Scan for the cell matching the given text and deliver its (x, y) coordinate at center. 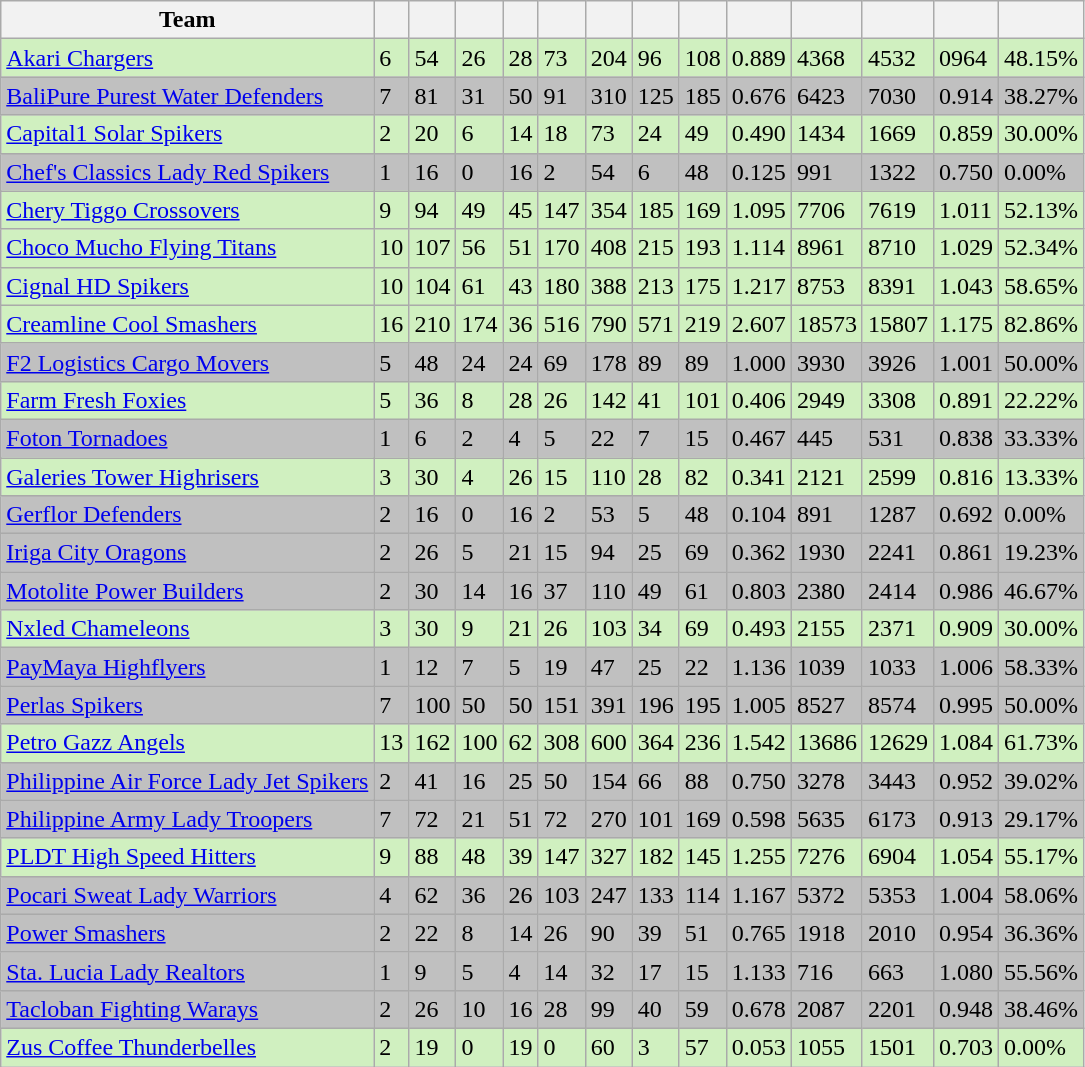
17 (656, 971)
45 (520, 210)
13.33% (1042, 477)
151 (562, 705)
3926 (898, 362)
2241 (898, 553)
3308 (898, 400)
195 (702, 705)
2380 (826, 591)
2121 (826, 477)
1.004 (966, 895)
0.467 (758, 438)
0.053 (758, 1047)
Power Smashers (188, 933)
1.006 (966, 667)
29.17% (1042, 819)
Creamline Cool Smashers (188, 324)
247 (608, 895)
0.362 (758, 553)
8527 (826, 705)
1039 (826, 667)
66 (656, 781)
61.73% (1042, 743)
1.011 (966, 210)
2599 (898, 477)
2371 (898, 629)
142 (608, 400)
663 (898, 971)
0.676 (758, 96)
0.816 (966, 477)
170 (562, 248)
0.909 (966, 629)
445 (826, 438)
0.678 (758, 1009)
37 (562, 591)
270 (608, 819)
22.22% (1042, 400)
0.859 (966, 134)
7276 (826, 857)
Chef's Classics Lady Red Spikers (188, 172)
1.080 (966, 971)
1055 (826, 1047)
145 (702, 857)
180 (562, 286)
213 (656, 286)
3443 (898, 781)
7706 (826, 210)
3278 (826, 781)
364 (656, 743)
31 (480, 96)
2010 (898, 933)
1.000 (758, 362)
18573 (826, 324)
18 (562, 134)
0.765 (758, 933)
82 (702, 477)
59 (702, 1009)
Farm Fresh Foxies (188, 400)
600 (608, 743)
6173 (898, 819)
204 (608, 58)
5372 (826, 895)
1.043 (966, 286)
236 (702, 743)
91 (562, 96)
0.952 (966, 781)
0.493 (758, 629)
0.703 (966, 1047)
58.33% (1042, 667)
38.27% (1042, 96)
47 (608, 667)
1669 (898, 134)
96 (656, 58)
790 (608, 324)
1.175 (966, 324)
1501 (898, 1047)
327 (608, 857)
81 (432, 96)
1.114 (758, 248)
4368 (826, 58)
1.084 (966, 743)
1033 (898, 667)
8710 (898, 248)
Nxled Chameleons (188, 629)
531 (898, 438)
13 (392, 743)
8391 (898, 286)
Pocari Sweat Lady Warriors (188, 895)
0.914 (966, 96)
0.125 (758, 172)
Capital1 Solar Spikers (188, 134)
7030 (898, 96)
60 (608, 1047)
388 (608, 286)
308 (562, 743)
13686 (826, 743)
1434 (826, 134)
193 (702, 248)
6423 (826, 96)
99 (608, 1009)
Sta. Lucia Lady Realtors (188, 971)
Iriga City Oragons (188, 553)
0.891 (966, 400)
1.136 (758, 667)
Zus Coffee Thunderbelles (188, 1047)
7619 (898, 210)
516 (562, 324)
Philippine Army Lady Troopers (188, 819)
716 (826, 971)
1.217 (758, 286)
991 (826, 172)
0.406 (758, 400)
1322 (898, 172)
Cignal HD Spikers (188, 286)
1918 (826, 933)
391 (608, 705)
58.65% (1042, 286)
43 (520, 286)
1287 (898, 515)
1930 (826, 553)
34 (656, 629)
107 (432, 248)
0.598 (758, 819)
Motolite Power Builders (188, 591)
Philippine Air Force Lady Jet Spikers (188, 781)
354 (608, 210)
0.948 (966, 1009)
196 (656, 705)
0.954 (966, 933)
571 (656, 324)
104 (432, 286)
178 (608, 362)
56 (480, 248)
2414 (898, 591)
3930 (826, 362)
12629 (898, 743)
2155 (826, 629)
39.02% (1042, 781)
52.34% (1042, 248)
Galeries Tower Highrisers (188, 477)
0.341 (758, 477)
0.889 (758, 58)
90 (608, 933)
1.167 (758, 895)
4532 (898, 58)
5635 (826, 819)
Perlas Spikers (188, 705)
174 (480, 324)
1.054 (966, 857)
Tacloban Fighting Warays (188, 1009)
32 (608, 971)
0.913 (966, 819)
210 (432, 324)
52.13% (1042, 210)
0.692 (966, 515)
182 (656, 857)
1.095 (758, 210)
57 (702, 1047)
0.838 (966, 438)
20 (432, 134)
0.986 (966, 591)
114 (702, 895)
PLDT High Speed Hitters (188, 857)
Team (188, 20)
Choco Mucho Flying Titans (188, 248)
1.029 (966, 248)
5353 (898, 895)
0.995 (966, 705)
82.86% (1042, 324)
2087 (826, 1009)
1.133 (758, 971)
6904 (898, 857)
BaliPure Purest Water Defenders (188, 96)
8753 (826, 286)
408 (608, 248)
1.005 (758, 705)
Akari Chargers (188, 58)
Foton Tornadoes (188, 438)
53 (608, 515)
891 (826, 515)
58.06% (1042, 895)
Gerflor Defenders (188, 515)
108 (702, 58)
Petro Gazz Angels (188, 743)
133 (656, 895)
1.255 (758, 857)
F2 Logistics Cargo Movers (188, 362)
46.67% (1042, 591)
55.17% (1042, 857)
1.001 (966, 362)
0.803 (758, 591)
33.33% (1042, 438)
12 (432, 667)
154 (608, 781)
36.36% (1042, 933)
310 (608, 96)
219 (702, 324)
40 (656, 1009)
215 (656, 248)
19.23% (1042, 553)
0.490 (758, 134)
8961 (826, 248)
8574 (898, 705)
0.861 (966, 553)
175 (702, 286)
PayMaya Highflyers (188, 667)
0.104 (758, 515)
15807 (898, 324)
Chery Tiggo Crossovers (188, 210)
0964 (966, 58)
125 (656, 96)
48.15% (1042, 58)
38.46% (1042, 1009)
1.542 (758, 743)
2949 (826, 400)
2.607 (758, 324)
162 (432, 743)
2201 (898, 1009)
55.56% (1042, 971)
